From the cell containing the given text, extract its center point as [X, Y] coordinate. 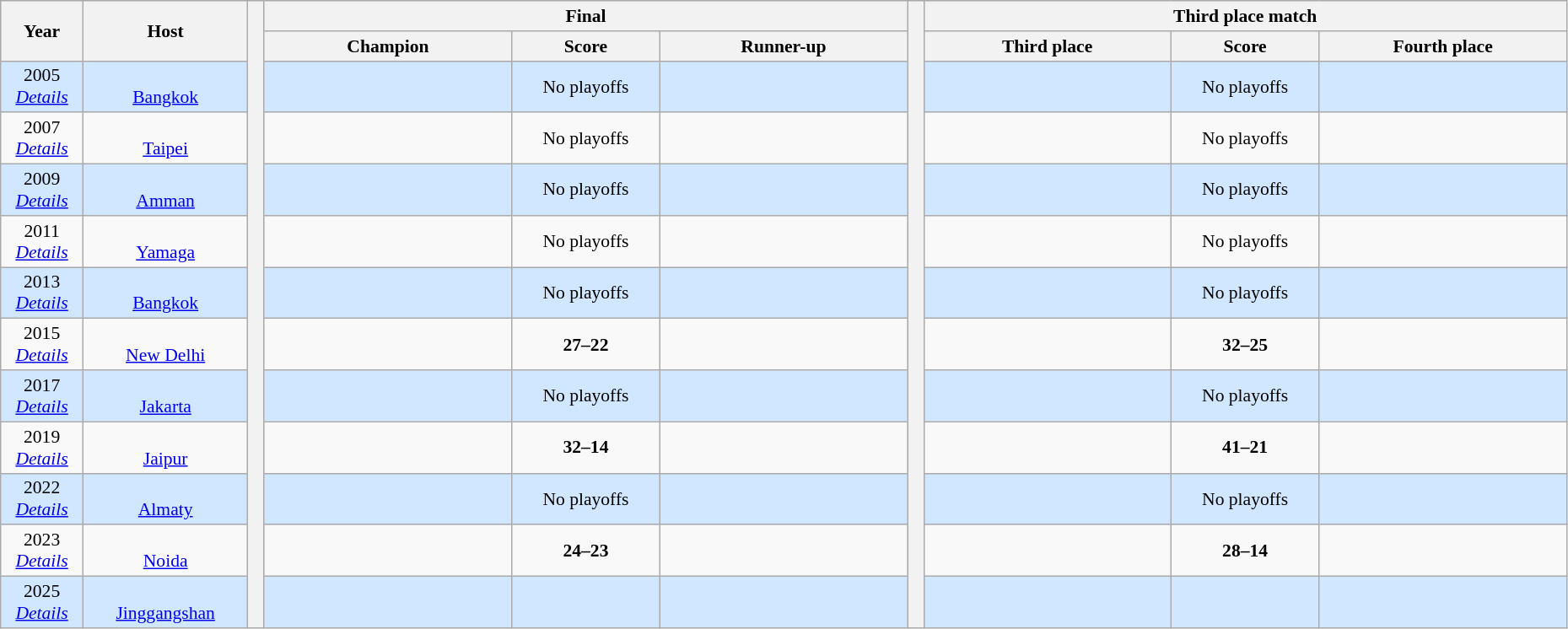
Year [42, 30]
2017Details [42, 396]
2023Details [42, 551]
2013Details [42, 293]
2009Details [42, 191]
Third place match [1245, 16]
Jakarta [165, 396]
Almaty [165, 499]
2015Details [42, 344]
Amman [165, 191]
Host [165, 30]
Fourth place [1442, 46]
Noida [165, 551]
2005Details [42, 86]
2022Details [42, 499]
2007Details [42, 138]
27–22 [586, 344]
2025Details [42, 602]
2019Details [42, 447]
Final [585, 16]
Yamaga [165, 241]
28–14 [1245, 551]
Jaipur [165, 447]
Third place [1048, 46]
Champion [388, 46]
Jinggangshan [165, 602]
New Delhi [165, 344]
Runner-up [783, 46]
2011Details [42, 241]
32–25 [1245, 344]
24–23 [586, 551]
41–21 [1245, 447]
32–14 [586, 447]
Taipei [165, 138]
